Find where the given text appears and provide that cell's center as [X, Y] coordinate. 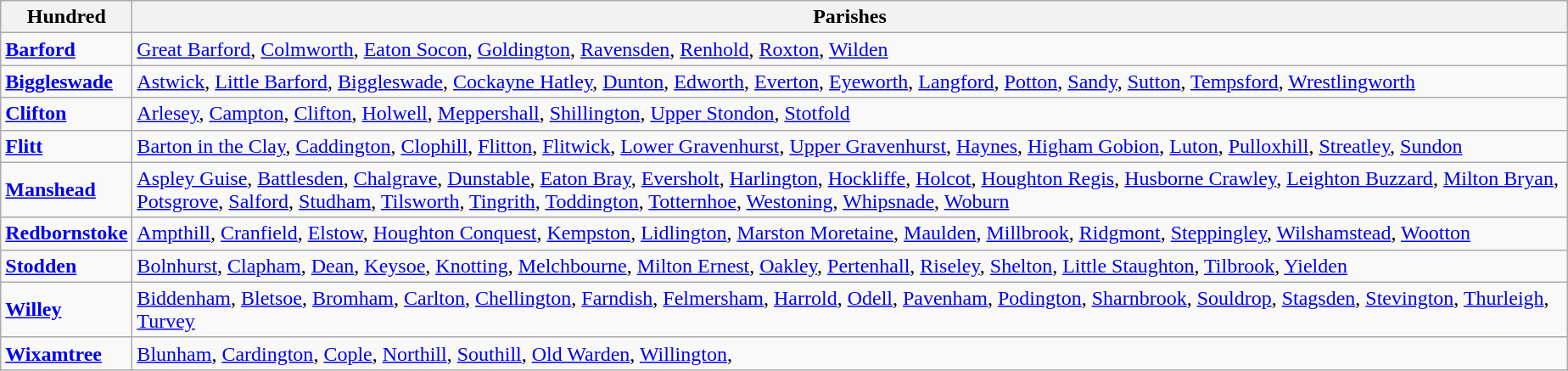
Redbornstoke [66, 233]
Bolnhurst, Clapham, Dean, Keysoe, Knotting, Melchbourne, Milton Ernest, Oakley, Pertenhall, Riseley, Shelton, Little Staughton, Tilbrook, Yielden [850, 266]
Flitt [66, 146]
Barford [66, 49]
Clifton [66, 114]
Blunham, Cardington, Cople, Northill, Southill, Old Warden, Willington, [850, 353]
Hundred [66, 17]
Arlesey, Campton, Clifton, Holwell, Meppershall, Shillington, Upper Stondon, Stotfold [850, 114]
Great Barford, Colmworth, Eaton Socon, Goldington, Ravensden, Renhold, Roxton, Wilden [850, 49]
Stodden [66, 266]
Wixamtree [66, 353]
Parishes [850, 17]
Manshead [66, 190]
Willey [66, 309]
Biggleswade [66, 82]
Astwick, Little Barford, Biggleswade, Cockayne Hatley, Dunton, Edworth, Everton, Eyeworth, Langford, Potton, Sandy, Sutton, Tempsford, Wrestlingworth [850, 82]
